Search for the cell housing the specified text and yield its (x, y) center coordinate. 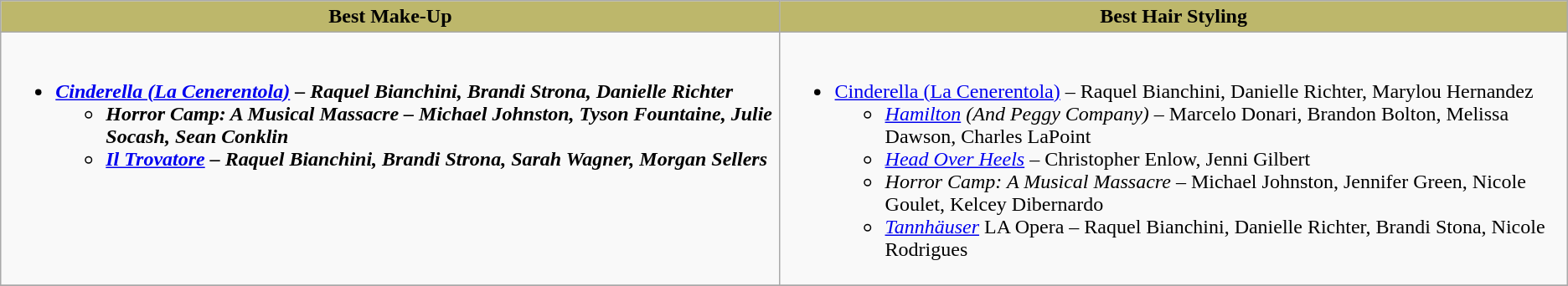
Best Make-Up (390, 17)
Best Hair Styling (1173, 17)
